Search for the cell housing the specified text and yield its (x, y) center coordinate. 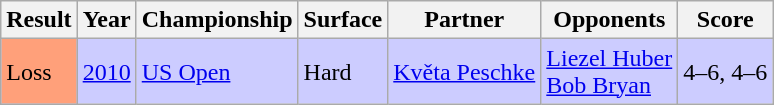
Hard (343, 72)
Year (106, 20)
Loss (39, 72)
Partner (464, 20)
Liezel Huber Bob Bryan (610, 72)
Result (39, 20)
4–6, 4–6 (726, 72)
Championship (217, 20)
US Open (217, 72)
Opponents (610, 20)
2010 (106, 72)
Květa Peschke (464, 72)
Score (726, 20)
Surface (343, 20)
